For the text-containing cell, return its midpoint in (X, Y) coordinate format. 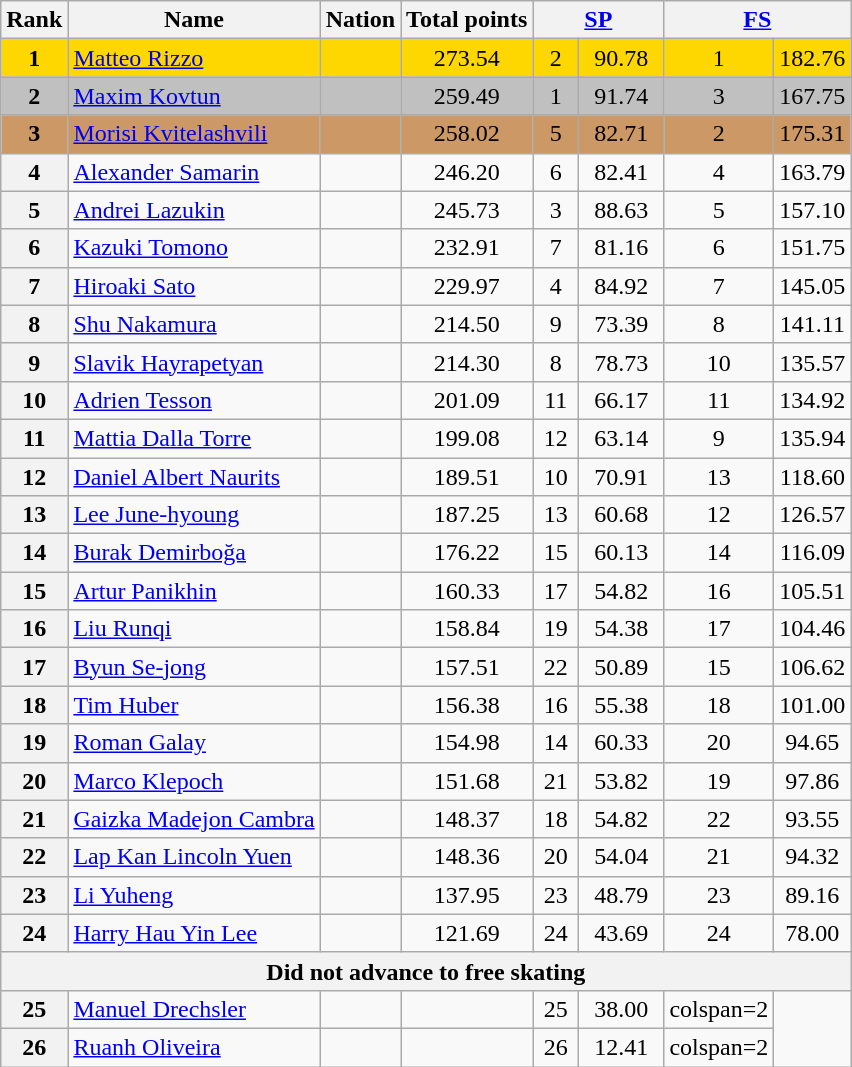
148.37 (467, 819)
54.38 (622, 629)
Lap Kan Lincoln Yuen (194, 857)
160.33 (467, 591)
82.41 (622, 172)
60.13 (622, 553)
258.02 (467, 134)
158.84 (467, 629)
Name (194, 20)
70.91 (622, 477)
Manuel Drechsler (194, 1009)
84.92 (622, 286)
55.38 (622, 705)
Hiroaki Sato (194, 286)
101.00 (812, 705)
93.55 (812, 819)
Marco Klepoch (194, 781)
214.30 (467, 362)
43.69 (622, 933)
Harry Hau Yin Lee (194, 933)
Artur Panikhin (194, 591)
Nation (360, 20)
121.69 (467, 933)
Did not advance to free skating (426, 971)
246.20 (467, 172)
63.14 (622, 438)
Gaizka Madejon Cambra (194, 819)
151.68 (467, 781)
54.04 (622, 857)
176.22 (467, 553)
Adrien Tesson (194, 400)
Slavik Hayrapetyan (194, 362)
Maxim Kovtun (194, 96)
157.51 (467, 667)
Byun Se-jong (194, 667)
60.68 (622, 515)
78.00 (812, 933)
Liu Runqi (194, 629)
94.65 (812, 743)
Tim Huber (194, 705)
89.16 (812, 895)
Andrei Lazukin (194, 210)
126.57 (812, 515)
38.00 (622, 1009)
151.75 (812, 248)
187.25 (467, 515)
Matteo Rizzo (194, 58)
81.16 (622, 248)
163.79 (812, 172)
199.08 (467, 438)
FS (758, 20)
141.11 (812, 324)
118.60 (812, 477)
273.54 (467, 58)
104.46 (812, 629)
167.75 (812, 96)
60.33 (622, 743)
156.38 (467, 705)
53.82 (622, 781)
66.17 (622, 400)
82.71 (622, 134)
73.39 (622, 324)
Total points (467, 20)
90.78 (622, 58)
259.49 (467, 96)
154.98 (467, 743)
145.05 (812, 286)
214.50 (467, 324)
245.73 (467, 210)
116.09 (812, 553)
Burak Demirboğa (194, 553)
94.32 (812, 857)
157.10 (812, 210)
Li Yuheng (194, 895)
232.91 (467, 248)
134.92 (812, 400)
Alexander Samarin (194, 172)
137.95 (467, 895)
Lee June-hyoung (194, 515)
105.51 (812, 591)
91.74 (622, 96)
Roman Galay (194, 743)
135.94 (812, 438)
Shu Nakamura (194, 324)
88.63 (622, 210)
78.73 (622, 362)
Rank (34, 20)
Daniel Albert Naurits (194, 477)
175.31 (812, 134)
Mattia Dalla Torre (194, 438)
135.57 (812, 362)
Kazuki Tomono (194, 248)
Ruanh Oliveira (194, 1047)
189.51 (467, 477)
12.41 (622, 1047)
97.86 (812, 781)
229.97 (467, 286)
182.76 (812, 58)
106.62 (812, 667)
48.79 (622, 895)
148.36 (467, 857)
SP (598, 20)
201.09 (467, 400)
Morisi Kvitelashvili (194, 134)
50.89 (622, 667)
